Detect which cell encompasses the target text, then output its [x, y] center coordinate. 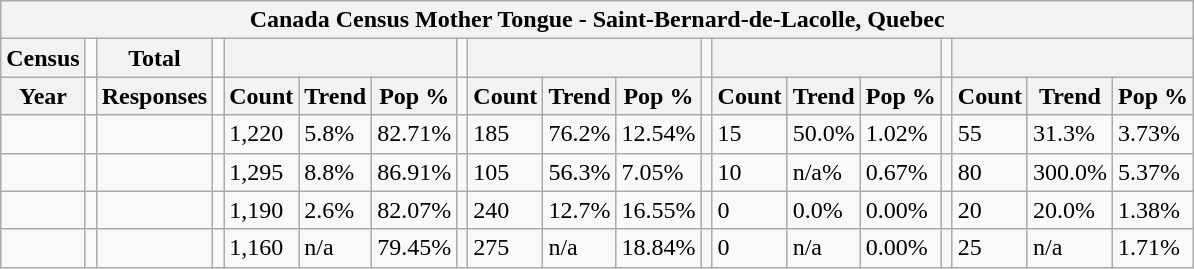
80 [990, 172]
Year [43, 96]
0.67% [900, 172]
1.38% [1152, 210]
Census [43, 58]
185 [506, 134]
50.0% [824, 134]
31.3% [1070, 134]
55 [990, 134]
3.73% [1152, 134]
86.91% [414, 172]
18.84% [658, 248]
2.6% [336, 210]
1,190 [262, 210]
15 [750, 134]
82.07% [414, 210]
12.7% [580, 210]
n/a% [824, 172]
Total [154, 58]
0.0% [824, 210]
25 [990, 248]
82.71% [414, 134]
56.3% [580, 172]
10 [750, 172]
1.02% [900, 134]
240 [506, 210]
1,220 [262, 134]
20 [990, 210]
Canada Census Mother Tongue - Saint-Bernard-de-Lacolle, Quebec [598, 20]
1.71% [1152, 248]
1,160 [262, 248]
300.0% [1070, 172]
79.45% [414, 248]
8.8% [336, 172]
5.8% [336, 134]
Responses [154, 96]
275 [506, 248]
76.2% [580, 134]
105 [506, 172]
12.54% [658, 134]
7.05% [658, 172]
16.55% [658, 210]
1,295 [262, 172]
5.37% [1152, 172]
20.0% [1070, 210]
